Capture the cell that displays the provided text and extract its (X, Y) central coordinate. 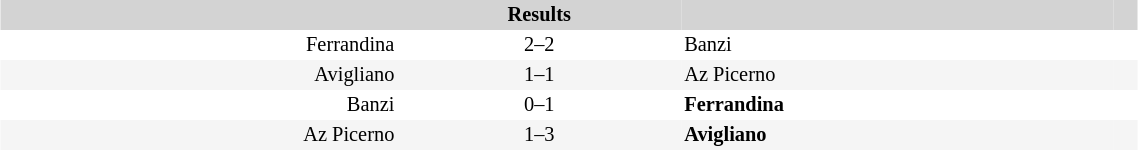
1–3 (539, 135)
1–1 (539, 75)
Results (539, 15)
2–2 (539, 45)
0–1 (539, 105)
